Return the [x, y] coordinate for the center point of the cell that contains the specified text.  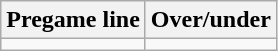
Over/under [210, 20]
Pregame line [74, 20]
